Provide the [X, Y] coordinate of the cell's center where the given text is located.  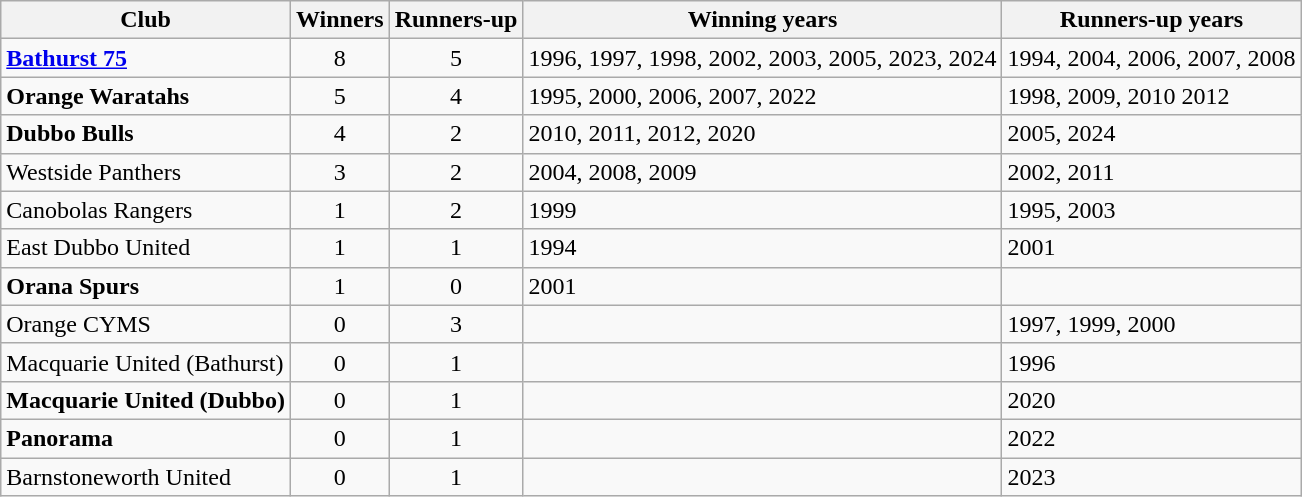
2022 [1152, 438]
1998, 2009, 2010 2012 [1152, 96]
Orange CYMS [146, 324]
1994, 2004, 2006, 2007, 2008 [1152, 58]
1996, 1997, 1998, 2002, 2003, 2005, 2023, 2024 [762, 58]
1996 [1152, 362]
1999 [762, 210]
1997, 1999, 2000 [1152, 324]
Bathurst 75 [146, 58]
2002, 2011 [1152, 172]
Club [146, 20]
Westside Panthers [146, 172]
Dubbo Bulls [146, 134]
2005, 2024 [1152, 134]
Winning years [762, 20]
1995, 2000, 2006, 2007, 2022 [762, 96]
2023 [1152, 477]
Winners [340, 20]
Macquarie United (Bathurst) [146, 362]
Panorama [146, 438]
Macquarie United (Dubbo) [146, 400]
Canobolas Rangers [146, 210]
1995, 2003 [1152, 210]
2020 [1152, 400]
Barnstoneworth United [146, 477]
2010, 2011, 2012, 2020 [762, 134]
Orana Spurs [146, 286]
8 [340, 58]
Runners-up [456, 20]
1994 [762, 248]
Orange Waratahs [146, 96]
East Dubbo United [146, 248]
Runners-up years [1152, 20]
2004, 2008, 2009 [762, 172]
